From the cell containing the given text, extract its center point as (X, Y) coordinate. 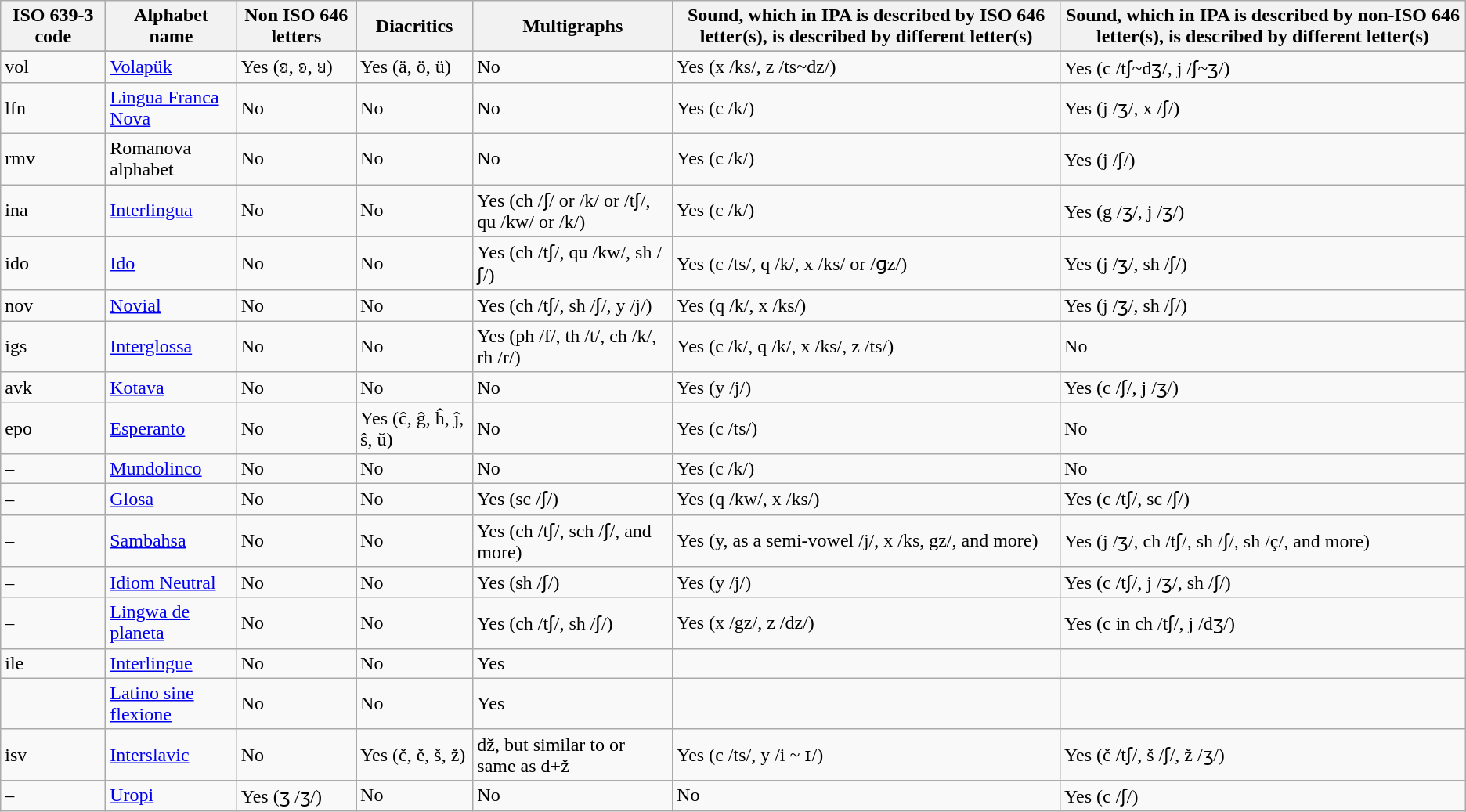
Yes (ch /tʃ/, sh /ʃ/) (573, 623)
Yes (ꞛ, ꞝ, ꞟ) (296, 67)
Lingwa de planeta (171, 623)
Novial (171, 305)
avk (53, 388)
Yes (ch /tʃ/, sh /ʃ/, y /j/) (573, 305)
Yes (č /tʃ/, š /ʃ/, ž /ʒ/) (1263, 755)
Yes (ch /tʃ/, qu /kw/, sh /ʃ/) (573, 263)
igs (53, 346)
ina (53, 211)
ISO 639-3 code (53, 27)
Yes (y, as a semi-vowel /j/, x /ks, gz/, and more) (866, 540)
Yes (j /ʒ/, ch /tʃ/, sh /ʃ/, sh /ç/, and more) (1263, 540)
Yes (c /tʃ/, sc /ʃ/) (1263, 499)
Yes (c /ts/) (866, 428)
Interslavic (171, 755)
isv (53, 755)
rmv (53, 158)
Yes (x /gz/, z /dz/) (866, 623)
Latino sine flexione (171, 703)
ile (53, 663)
Ido (171, 263)
Glosa (171, 499)
Romanova alphabet (171, 158)
Yes (c /ts/, q /k/, x /ks/ or /ɡz/) (866, 263)
Interlingua (171, 211)
Yes (j /ʃ/) (1263, 158)
Non ISO 646 letters (296, 27)
epo (53, 428)
Kotava (171, 388)
Lingua Franca Nova (171, 108)
Volapük (171, 67)
Sound, which in IPA is described by ISO 646 letter(s), is described by different letter(s) (866, 27)
Yes (c /ʃ/) (1263, 796)
Alphabet name (171, 27)
Yes (ä, ö, ü) (415, 67)
Diacritics (415, 27)
Uropi (171, 796)
Yes (č, ě, š, ž) (415, 755)
Yes (ĉ, ĝ, ĥ, ĵ, ŝ, ŭ) (415, 428)
Yes (ch /ʃ/ or /k/ or /tʃ/, qu /kw/ or /k/) (573, 211)
Yes (j /ʒ/, x /ʃ/) (1263, 108)
Idiom Neutral (171, 583)
Yes (c in ch /tʃ/, j /dʒ/) (1263, 623)
lfn (53, 108)
vol (53, 67)
Sambahsa (171, 540)
Yes (c /ʃ/, j /ʒ/) (1263, 388)
Interglossa (171, 346)
Interlingue (171, 663)
Yes (ʒ /ʒ/) (296, 796)
Yes (c /k/, q /k/, x /ks/, z /ts/) (866, 346)
Yes (sh /ʃ/) (573, 583)
Yes (sc /ʃ/) (573, 499)
Yes (x /ks/, z /ts~dz/) (866, 67)
nov (53, 305)
Yes (q /k/, x /ks/) (866, 305)
Yes (c /ts/, y /i ~ ɪ/) (866, 755)
Yes (c /tʃ/, j /ʒ/, sh /ʃ/) (1263, 583)
ido (53, 263)
Yes (c /tʃ~dʒ/, j /ʃ~ʒ/) (1263, 67)
dž, but similar to or same as d+ž (573, 755)
Yes (ph /f/, th /t/, ch /k/, rh /r/) (573, 346)
Yes (g /ʒ/, j /ʒ/) (1263, 211)
Esperanto (171, 428)
Yes (q /kw/, x /ks/) (866, 499)
Multigraphs (573, 27)
Sound, which in IPA is described by non-ISO 646 letter(s), is described by different letter(s) (1263, 27)
Yes (ch /tʃ/, sch /ʃ/, and more) (573, 540)
Mundolinco (171, 468)
